Return the (X, Y) coordinate for the center point of the cell that contains the specified text.  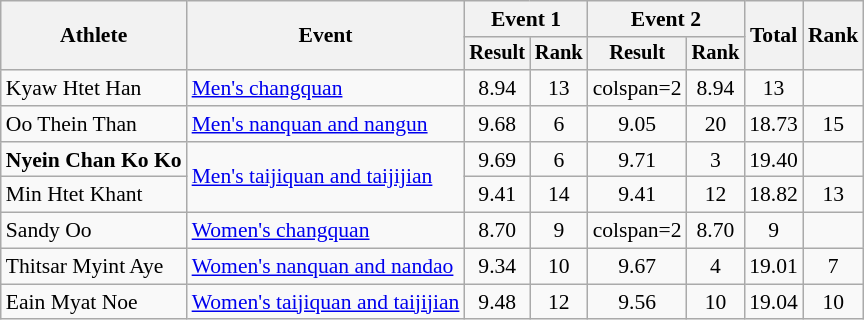
9.48 (497, 302)
Total (774, 36)
Men's nanquan and nangun (326, 124)
7 (834, 267)
Thitsar Myint Aye (94, 267)
Event 2 (666, 19)
9.56 (638, 302)
14 (559, 195)
Event 1 (526, 19)
3 (716, 160)
Women's taijiquan and taijijian (326, 302)
Women's changquan (326, 231)
Nyein Chan Ko Ko (94, 160)
Women's nanquan and nandao (326, 267)
18.82 (774, 195)
15 (834, 124)
9.71 (638, 160)
Sandy Oo (94, 231)
Athlete (94, 36)
Kyaw Htet Han (94, 88)
Oo Thein Than (94, 124)
9.67 (638, 267)
4 (716, 267)
19.40 (774, 160)
Min Htet Khant (94, 195)
9.69 (497, 160)
9.05 (638, 124)
Men's changquan (326, 88)
9.34 (497, 267)
19.01 (774, 267)
18.73 (774, 124)
Event (326, 36)
19.04 (774, 302)
9.68 (497, 124)
Men's taijiquan and taijijian (326, 178)
20 (716, 124)
Eain Myat Noe (94, 302)
